Return the [x, y] coordinate for the center point of the cell that contains the specified text.  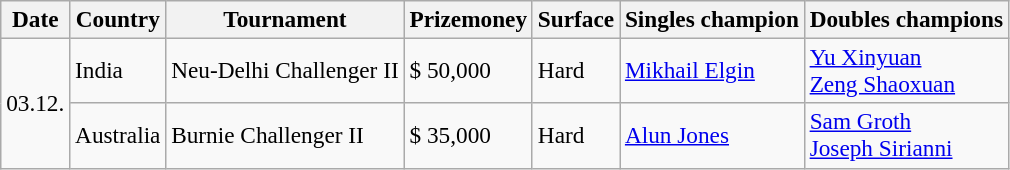
Australia [118, 136]
Burnie Challenger II [285, 136]
Date [36, 19]
Surface [576, 19]
India [118, 70]
Alun Jones [712, 136]
$ 35,000 [468, 136]
Sam Groth Joseph Sirianni [906, 136]
Country [118, 19]
Mikhail Elgin [712, 70]
Tournament [285, 19]
Yu Xinyuan Zeng Shaoxuan [906, 70]
03.12. [36, 103]
Neu-Delhi Challenger II [285, 70]
$ 50,000 [468, 70]
Doubles champions [906, 19]
Singles champion [712, 19]
Prizemoney [468, 19]
